Pinpoint the cell where the given text exists, returning its [x, y] midpoint coordinate. 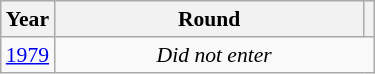
Round [209, 19]
Year [28, 19]
1979 [28, 55]
Did not enter [214, 55]
